Return [x, y] of the center of cell containing provided text 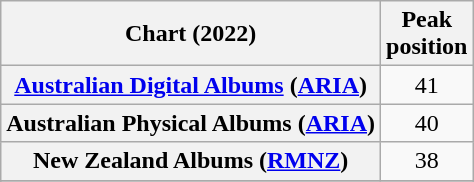
40 [427, 123]
New Zealand Albums (RMNZ) [191, 161]
38 [427, 161]
Chart (2022) [191, 34]
Australian Physical Albums (ARIA) [191, 123]
Australian Digital Albums (ARIA) [191, 85]
Peakposition [427, 34]
41 [427, 85]
